Find where the given text appears and provide that cell's center as [x, y] coordinate. 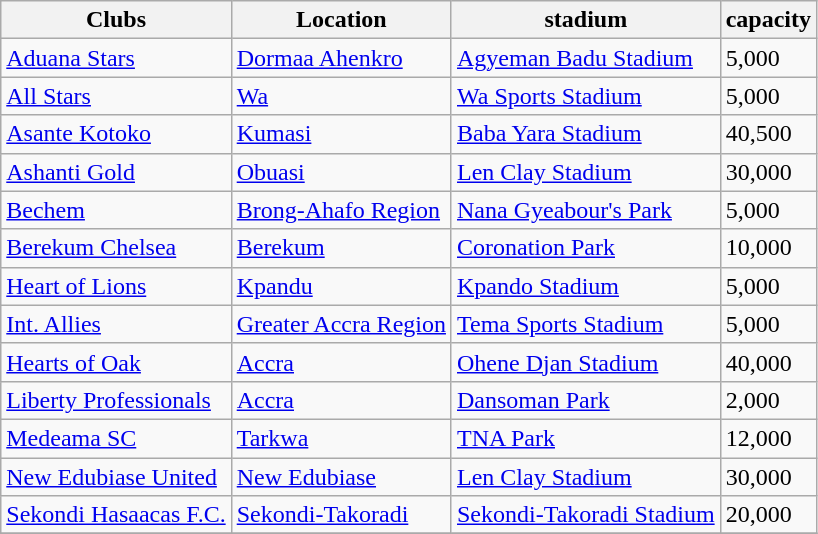
Heart of Lions [116, 286]
10,000 [768, 248]
Ashanti Gold [116, 172]
Kpando Stadium [586, 286]
Tema Sports Stadium [586, 324]
Aduana Stars [116, 58]
Obuasi [341, 172]
Brong-Ahafo Region [341, 210]
Tarkwa [341, 438]
Agyeman Badu Stadium [586, 58]
Medeama SC [116, 438]
Coronation Park [586, 248]
Wa Sports Stadium [586, 96]
Berekum [341, 248]
Wa [341, 96]
12,000 [768, 438]
Location [341, 20]
Berekum Chelsea [116, 248]
Clubs [116, 20]
Bechem [116, 210]
New Edubiase [341, 477]
Asante Kotoko [116, 134]
20,000 [768, 515]
New Edubiase United [116, 477]
Baba Yara Stadium [586, 134]
TNA Park [586, 438]
Int. Allies [116, 324]
Dormaa Ahenkro [341, 58]
40,500 [768, 134]
2,000 [768, 400]
Kpandu [341, 286]
Liberty Professionals [116, 400]
stadium [586, 20]
Dansoman Park [586, 400]
40,000 [768, 362]
Greater Accra Region [341, 324]
capacity [768, 20]
Nana Gyeabour's Park [586, 210]
Ohene Djan Stadium [586, 362]
Kumasi [341, 134]
Hearts of Oak [116, 362]
Sekondi-Takoradi Stadium [586, 515]
All Stars [116, 96]
Sekondi-Takoradi [341, 515]
Sekondi Hasaacas F.C. [116, 515]
